Provide the [X, Y] coordinate of the cell's center where the given text is located.  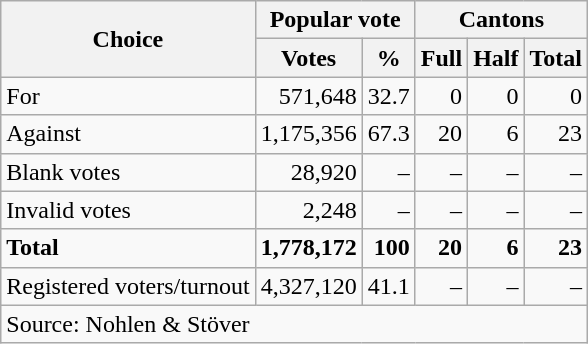
Half [496, 58]
Votes [308, 58]
4,327,120 [308, 286]
Full [441, 58]
Choice [128, 39]
1,778,172 [308, 248]
Blank votes [128, 172]
571,648 [308, 96]
Registered voters/turnout [128, 286]
28,920 [308, 172]
1,175,356 [308, 134]
Popular vote [335, 20]
2,248 [308, 210]
Invalid votes [128, 210]
32.7 [388, 96]
% [388, 58]
100 [388, 248]
Cantons [501, 20]
67.3 [388, 134]
41.1 [388, 286]
For [128, 96]
Against [128, 134]
Source: Nohlen & Stöver [294, 324]
